Return [X, Y] of the center of cell containing provided text 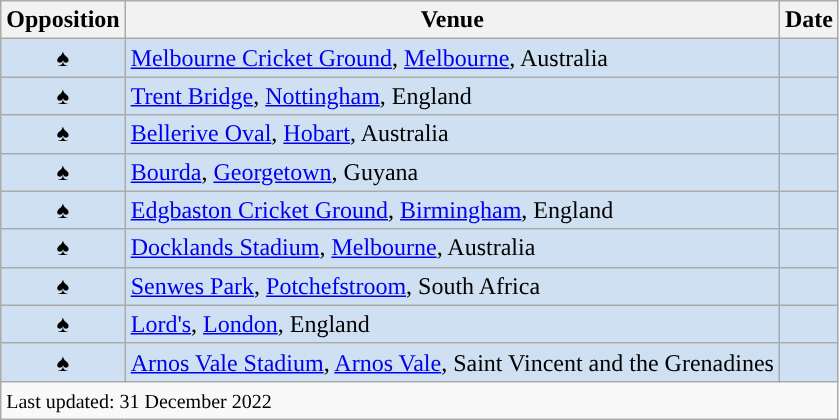
Lord's, London, England [452, 324]
Last updated: 31 December 2022 [420, 400]
Trent Bridge, Nottingham, England [452, 96]
Bellerive Oval, Hobart, Australia [452, 134]
Opposition [63, 20]
Bourda, Georgetown, Guyana [452, 172]
Date [808, 20]
Senwes Park, Potchefstroom, South Africa [452, 286]
Melbourne Cricket Ground, Melbourne, Australia [452, 58]
Arnos Vale Stadium, Arnos Vale, Saint Vincent and the Grenadines [452, 362]
Venue [452, 20]
Edgbaston Cricket Ground, Birmingham, England [452, 210]
Docklands Stadium, Melbourne, Australia [452, 248]
